From the cell containing the given text, extract its center point as (X, Y) coordinate. 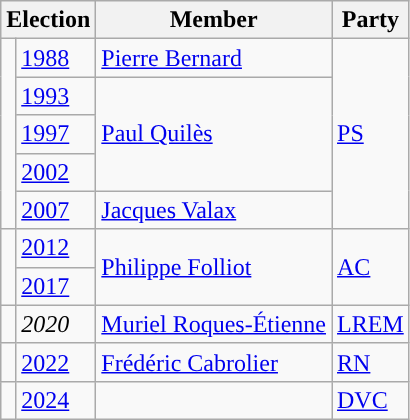
Member (214, 20)
DVC (371, 400)
1997 (56, 134)
1988 (56, 58)
AC (371, 267)
PS (371, 134)
Election (48, 20)
1993 (56, 96)
Paul Quilès (214, 134)
RN (371, 362)
2022 (56, 362)
2002 (56, 172)
2012 (56, 248)
2007 (56, 210)
2017 (56, 286)
2024 (56, 400)
LREM (371, 324)
2020 (56, 324)
Jacques Valax (214, 210)
Party (371, 20)
Philippe Folliot (214, 267)
Muriel Roques-Étienne (214, 324)
Frédéric Cabrolier (214, 362)
Pierre Bernard (214, 58)
